Extract the [x, y] coordinate from the center of the cell holding the provided text.  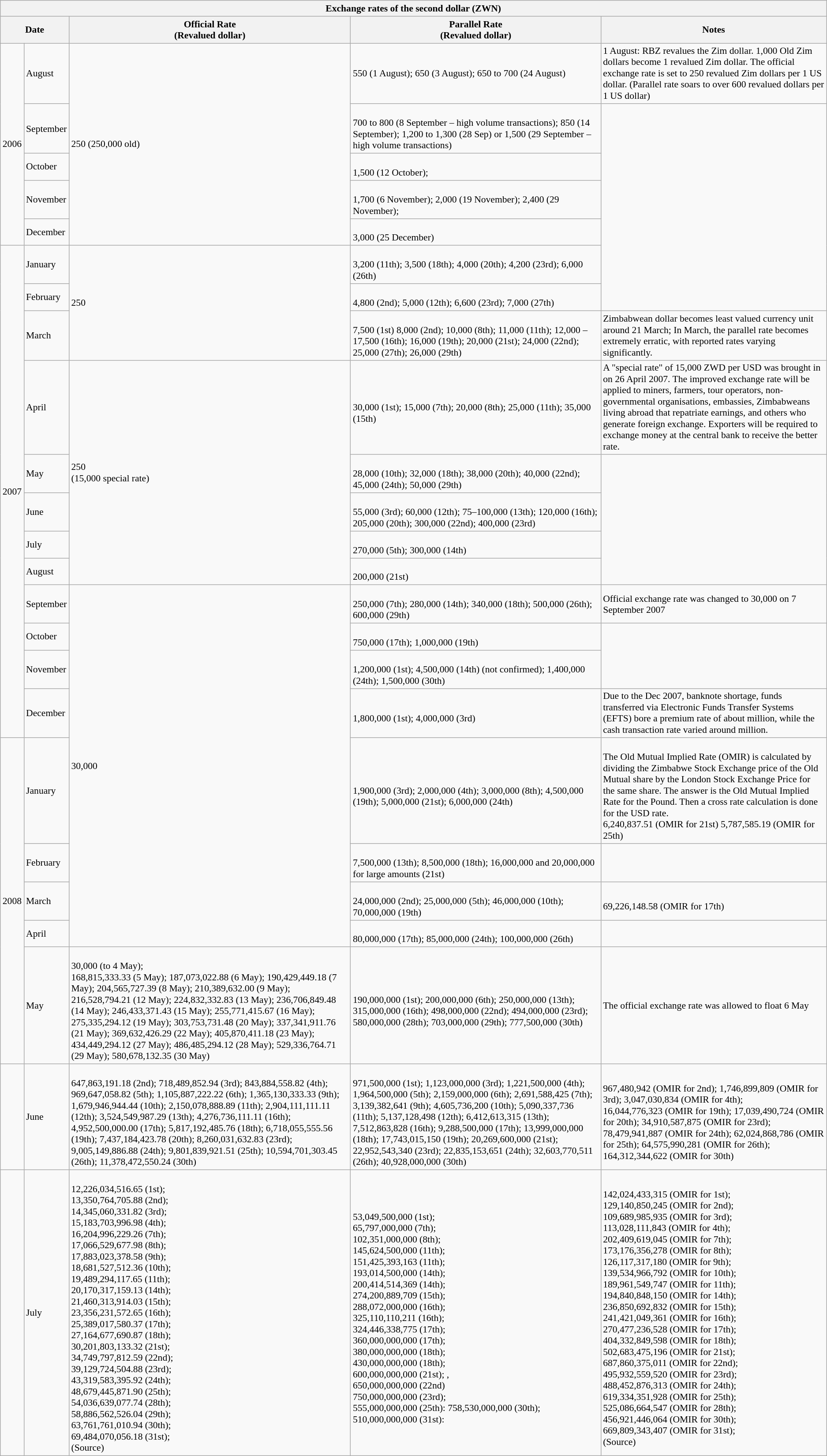
80,000,000 (17th); 85,000,000 (24th); 100,000,000 (26th) [475, 934]
750,000 (17th); 1,000,000 (19th) [475, 637]
3,200 (11th); 3,500 (18th); 4,000 (20th); 4,200 (23rd); 6,000 (26th) [475, 265]
2006 [12, 145]
550 (1 August); 650 (3 August); 650 to 700 (24 August) [475, 74]
30,000 [210, 766]
1,200,000 (1st); 4,500,000 (14th) (not confirmed); 1,400,000 (24th); 1,500,000 (30th) [475, 670]
1,800,000 (1st); 4,000,000 (3rd) [475, 713]
24,000,000 (2nd); 25,000,000 (5th); 46,000,000 (10th); 70,000,000 (19th) [475, 901]
270,000 (5th); 300,000 (14th) [475, 544]
30,000 (1st); 15,000 (7th); 20,000 (8th); 25,000 (11th); 35,000 (15th) [475, 407]
250,000 (7th); 280,000 (14th); 340,000 (18th); 500,000 (26th); 600,000 (29th) [475, 604]
4,800 (2nd); 5,000 (12th); 6,600 (23rd); 7,000 (27th) [475, 297]
250 [210, 303]
2008 [12, 901]
1,900,000 (3rd); 2,000,000 (4th); 3,000,000 (8th); 4,500,000 (19th); 5,000,000 (21st); 6,000,000 (24th) [475, 791]
Parallel Rate (Revalued dollar) [475, 30]
The official exchange rate was allowed to float 6 May [714, 1006]
28,000 (10th); 32,000 (18th); 38,000 (20th); 40,000 (22nd); 45,000 (24th); 50,000 (29th) [475, 474]
3,000 (25 December) [475, 232]
200,000 (21st) [475, 572]
69,226,148.58 (OMIR for 17th) [714, 901]
250 (15,000 special rate) [210, 473]
Exchange rates of the second dollar (ZWN) [414, 8]
1,700 (6 November); 2,000 (19 November); 2,400 (29 November); [475, 199]
1,500 (12 October); [475, 167]
250 (250,000 old) [210, 145]
2007 [12, 492]
Official exchange rate was changed to 30,000 on 7 September 2007 [714, 604]
Official Rate (Revalued dollar) [210, 30]
Notes [714, 30]
700 to 800 (8 September – high volume transactions); 850 (14 September); 1,200 to 1,300 (28 Sep) or 1,500 (29 September – high volume transactions) [475, 129]
7,500,000 (13th); 8,500,000 (18th); 16,000,000 and 20,000,000 for large amounts (21st) [475, 863]
Date [35, 30]
55,000 (3rd); 60,000 (12th); 75–100,000 (13th); 120,000 (16th); 205,000 (20th); 300,000 (22nd); 400,000 (23rd) [475, 512]
